Search for the cell housing the specified text and yield its [X, Y] center coordinate. 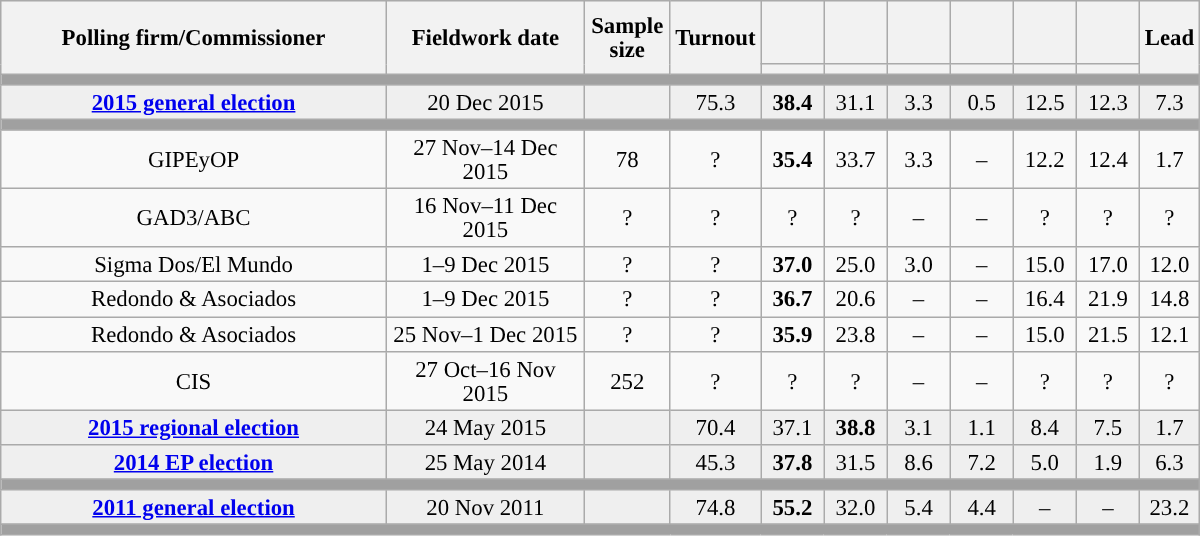
32.0 [856, 508]
14.8 [1169, 300]
20 Dec 2015 [485, 102]
20.6 [856, 300]
Turnout [716, 38]
25 Nov–1 Dec 2015 [485, 334]
3.1 [918, 428]
21.5 [1108, 334]
Lead [1169, 38]
GAD3/ABC [194, 218]
1.9 [1108, 462]
6.3 [1169, 462]
35.9 [792, 334]
55.2 [792, 508]
27 Nov–14 Dec 2015 [485, 160]
20 Nov 2011 [485, 508]
36.7 [792, 300]
7.2 [982, 462]
74.8 [716, 508]
2014 EP election [194, 462]
75.3 [716, 102]
12.4 [1108, 160]
78 [627, 160]
23.8 [856, 334]
37.8 [792, 462]
12.1 [1169, 334]
8.6 [918, 462]
37.0 [792, 266]
Sample size [627, 38]
CIS [194, 380]
Polling firm/Commissioner [194, 38]
31.1 [856, 102]
7.5 [1108, 428]
25 May 2014 [485, 462]
24 May 2015 [485, 428]
12.0 [1169, 266]
Fieldwork date [485, 38]
5.4 [918, 508]
17.0 [1108, 266]
21.9 [1108, 300]
4.4 [982, 508]
5.0 [1044, 462]
35.4 [792, 160]
31.5 [856, 462]
38.8 [856, 428]
38.4 [792, 102]
16.4 [1044, 300]
16 Nov–11 Dec 2015 [485, 218]
70.4 [716, 428]
12.3 [1108, 102]
2015 regional election [194, 428]
252 [627, 380]
33.7 [856, 160]
37.1 [792, 428]
27 Oct–16 Nov 2015 [485, 380]
12.2 [1044, 160]
7.3 [1169, 102]
8.4 [1044, 428]
45.3 [716, 462]
2015 general election [194, 102]
2011 general election [194, 508]
1.1 [982, 428]
GIPEyOP [194, 160]
25.0 [856, 266]
12.5 [1044, 102]
0.5 [982, 102]
23.2 [1169, 508]
Sigma Dos/El Mundo [194, 266]
3.0 [918, 266]
